Determine the [X, Y] coordinate at the center of the cell enclosing the given text.  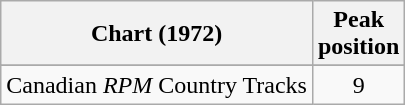
9 [358, 85]
Canadian RPM Country Tracks [157, 85]
Peakposition [358, 34]
Chart (1972) [157, 34]
